From the cell containing the given text, extract its center point as [X, Y] coordinate. 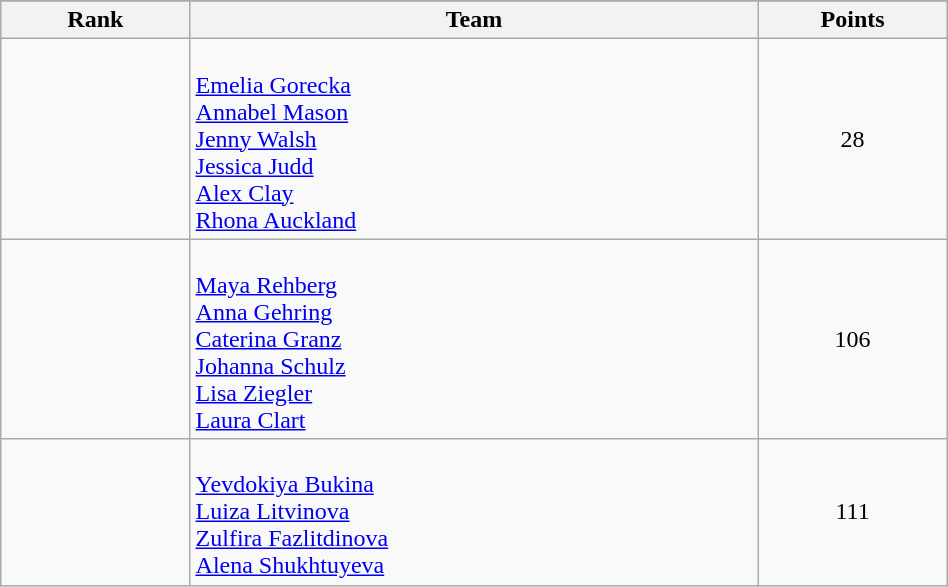
111 [852, 512]
Emelia GoreckaAnnabel MasonJenny WalshJessica JuddAlex ClayRhona Auckland [474, 139]
Maya RehbergAnna GehringCaterina GranzJohanna SchulzLisa ZieglerLaura Clart [474, 339]
Yevdokiya BukinaLuiza LitvinovaZulfira FazlitdinovaAlena Shukhtuyeva [474, 512]
28 [852, 139]
Rank [96, 20]
106 [852, 339]
Points [852, 20]
Team [474, 20]
